From the cell containing the given text, extract its center point as (X, Y) coordinate. 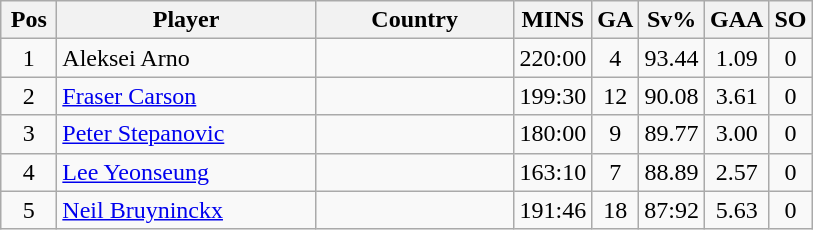
Aleksei Arno (186, 58)
Pos (29, 20)
163:10 (553, 172)
199:30 (553, 96)
Lee Yeonseung (186, 172)
5.63 (736, 210)
Country (414, 20)
GA (616, 20)
7 (616, 172)
87:92 (672, 210)
9 (616, 134)
1 (29, 58)
93.44 (672, 58)
2 (29, 96)
220:00 (553, 58)
3.61 (736, 96)
Peter Stepanovic (186, 134)
Sv% (672, 20)
180:00 (553, 134)
5 (29, 210)
Neil Bruyninckx (186, 210)
Player (186, 20)
GAA (736, 20)
89.77 (672, 134)
3 (29, 134)
Fraser Carson (186, 96)
88.89 (672, 172)
2.57 (736, 172)
191:46 (553, 210)
1.09 (736, 58)
12 (616, 96)
SO (790, 20)
3.00 (736, 134)
MINS (553, 20)
90.08 (672, 96)
18 (616, 210)
